Locate the cell with the specified text and output its [x, y] center coordinate. 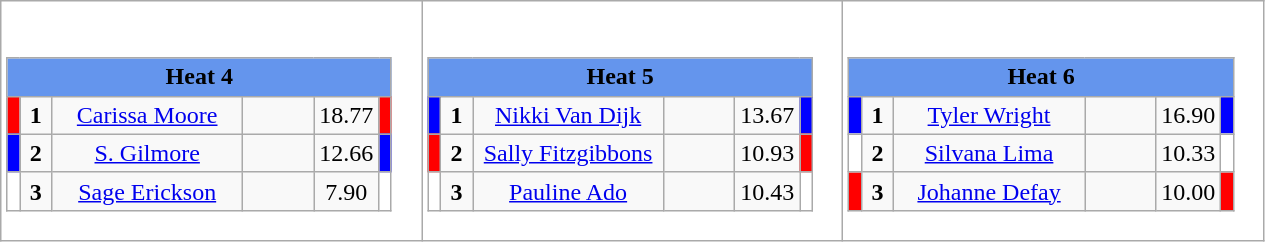
Heat 5 [620, 77]
Tyler Wright [990, 115]
Heat 4 [199, 77]
12.66 [346, 153]
Johanne Defay [990, 191]
10.93 [768, 153]
16.90 [1188, 115]
S. Gilmore [148, 153]
10.43 [768, 191]
18.77 [346, 115]
10.33 [1188, 153]
Heat 5 1 Nikki Van Dijk 13.67 2 Sally Fitzgibbons 10.93 3 Pauline Ado 10.43 [632, 121]
Heat 6 [1041, 77]
Nikki Van Dijk [568, 115]
7.90 [346, 191]
13.67 [768, 115]
Silvana Lima [990, 153]
Pauline Ado [568, 191]
Carissa Moore [148, 115]
Heat 6 1 Tyler Wright 16.90 2 Silvana Lima 10.33 3 Johanne Defay 10.00 [1054, 121]
Sage Erickson [148, 191]
10.00 [1188, 191]
Sally Fitzgibbons [568, 153]
Heat 4 1 Carissa Moore 18.77 2 S. Gilmore 12.66 3 Sage Erickson 7.90 [212, 121]
